Search for the cell housing the specified text and yield its [X, Y] center coordinate. 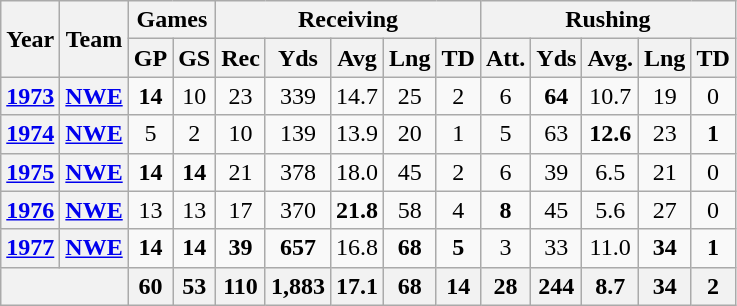
GP [150, 58]
GS [194, 58]
14.7 [356, 96]
Avg. [610, 58]
4 [458, 210]
378 [298, 172]
25 [410, 96]
5.6 [610, 210]
339 [298, 96]
6.5 [610, 172]
53 [194, 286]
1975 [30, 172]
16.8 [356, 248]
18.0 [356, 172]
Team [94, 39]
64 [556, 96]
11.0 [610, 248]
Rushing [608, 20]
33 [556, 248]
12.6 [610, 134]
Avg [356, 58]
58 [410, 210]
1974 [30, 134]
244 [556, 286]
657 [298, 248]
8 [505, 210]
1,883 [298, 286]
1976 [30, 210]
21.8 [356, 210]
Year [30, 39]
1977 [30, 248]
Rec [241, 58]
20 [410, 134]
139 [298, 134]
13.9 [356, 134]
370 [298, 210]
Games [172, 20]
3 [505, 248]
17.1 [356, 286]
Receiving [348, 20]
10.7 [610, 96]
Att. [505, 58]
60 [150, 286]
8.7 [610, 286]
63 [556, 134]
17 [241, 210]
1973 [30, 96]
19 [664, 96]
110 [241, 286]
27 [664, 210]
28 [505, 286]
